Detect which cell encompasses the target text, then output its (X, Y) center coordinate. 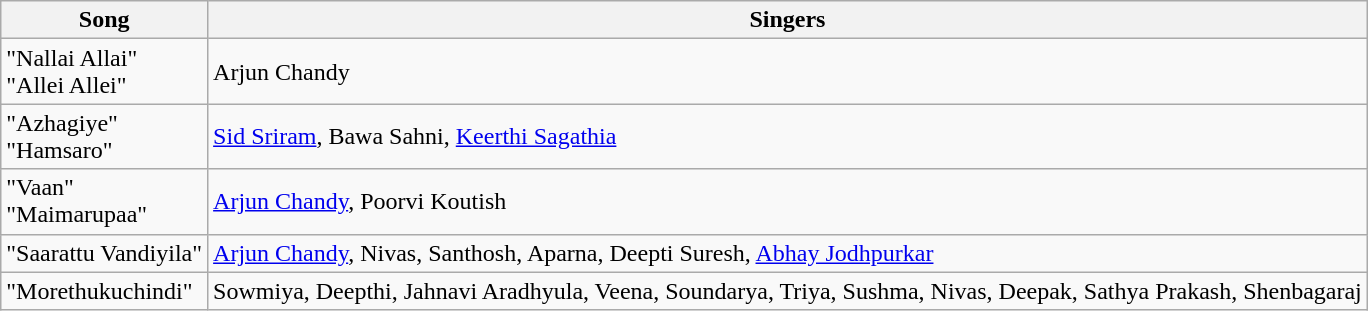
Singers (788, 20)
Sowmiya, Deepthi, Jahnavi Aradhyula, Veena, Soundarya, Triya, Sushma, Nivas, Deepak, Sathya Prakash, Shenbagaraj (788, 291)
Sid Sriram, Bawa Sahni, Keerthi Sagathia (788, 136)
Arjun Chandy, Nivas, Santhosh, Aparna, Deepti Suresh, Abhay Jodhpurkar (788, 253)
Song (104, 20)
Arjun Chandy (788, 72)
"Morethukuchindi" (104, 291)
"Azhagiye""Hamsaro" (104, 136)
"Saarattu Vandiyila" (104, 253)
"Vaan""Maimarupaa" (104, 202)
"Nallai Allai""Allei Allei" (104, 72)
Arjun Chandy, Poorvi Koutish (788, 202)
